Return the (X, Y) coordinate for the center point of the cell that contains the specified text.  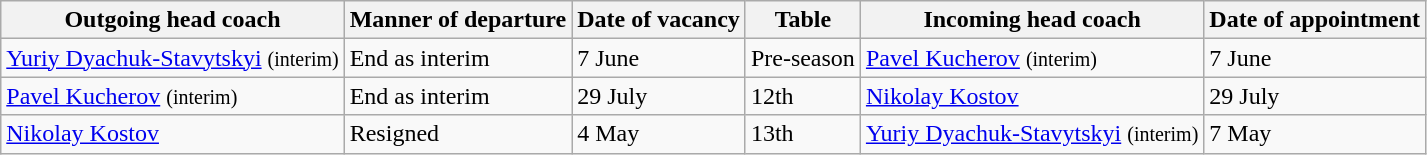
Incoming head coach (1032, 20)
Outgoing head coach (172, 20)
7 May (1315, 134)
Table (802, 20)
Resigned (458, 134)
Date of vacancy (659, 20)
Manner of departure (458, 20)
12th (802, 96)
Pre-season (802, 58)
4 May (659, 134)
Date of appointment (1315, 20)
13th (802, 134)
